Determine the (X, Y) coordinate at the center of the cell enclosing the given text.  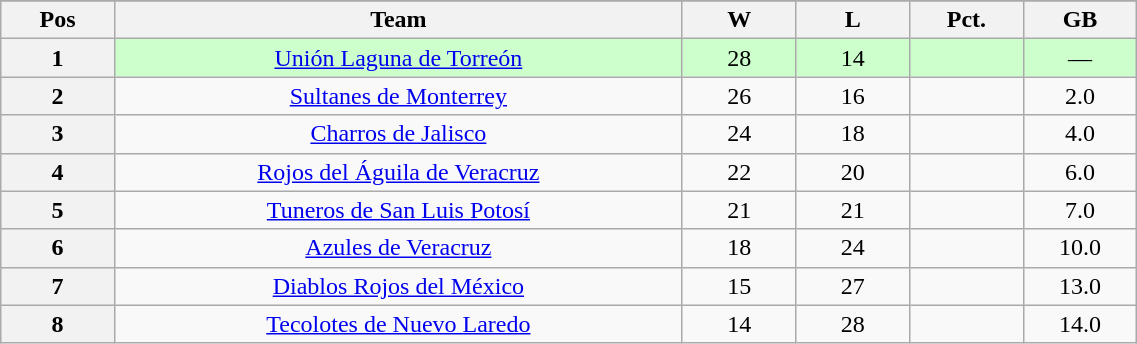
7 (58, 286)
16 (853, 96)
Sultanes de Monterrey (398, 96)
L (853, 20)
10.0 (1080, 248)
Pos (58, 20)
Diablos Rojos del México (398, 286)
7.0 (1080, 210)
6 (58, 248)
W (739, 20)
1 (58, 58)
Charros de Jalisco (398, 134)
15 (739, 286)
4 (58, 172)
GB (1080, 20)
3 (58, 134)
— (1080, 58)
Team (398, 20)
6.0 (1080, 172)
14.0 (1080, 324)
26 (739, 96)
8 (58, 324)
Tecolotes de Nuevo Laredo (398, 324)
22 (739, 172)
Rojos del Águila de Veracruz (398, 172)
Azules de Veracruz (398, 248)
2.0 (1080, 96)
4.0 (1080, 134)
Tuneros de San Luis Potosí (398, 210)
13.0 (1080, 286)
20 (853, 172)
5 (58, 210)
Unión Laguna de Torreón (398, 58)
27 (853, 286)
Pct. (967, 20)
2 (58, 96)
